Identify which cell holds the provided text, then report its (X, Y) central coordinate. 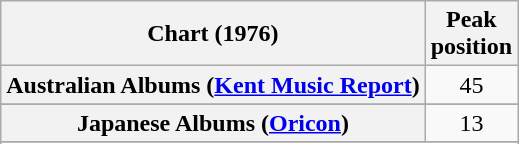
Peakposition (471, 34)
Australian Albums (Kent Music Report) (213, 85)
45 (471, 85)
Chart (1976) (213, 34)
Japanese Albums (Oricon) (213, 123)
13 (471, 123)
